Output the [x, y] coordinate of the center of the cell containing the given text.  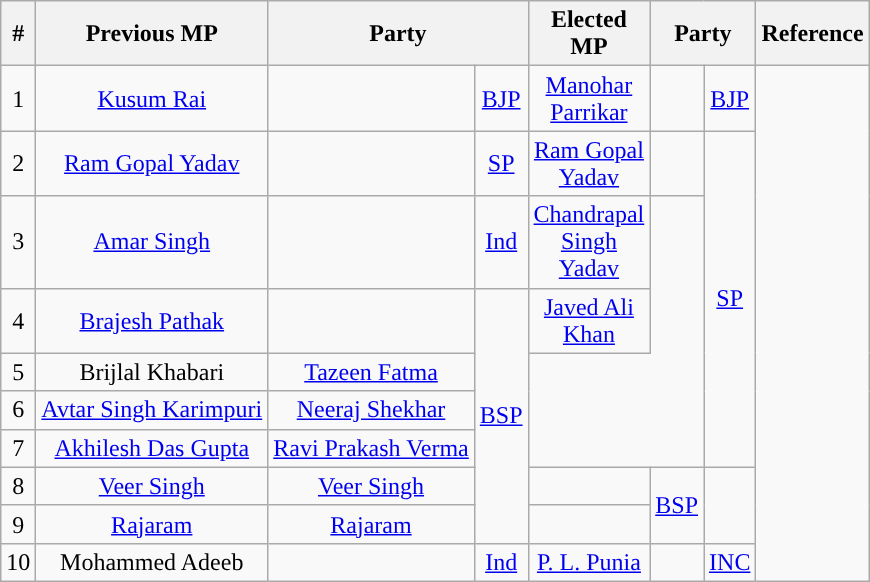
Neeraj Shekhar [372, 410]
# [18, 34]
6 [18, 410]
Mohammed Adeeb [152, 562]
Previous MP [152, 34]
5 [18, 372]
1 [18, 98]
Avtar Singh Karimpuri [152, 410]
Ravi Prakash Verma [372, 448]
3 [18, 242]
9 [18, 524]
Amar Singh [152, 242]
Tazeen Fatma [372, 372]
Kusum Rai [152, 98]
2 [18, 164]
P. L. Punia [589, 562]
INC [730, 562]
7 [18, 448]
10 [18, 562]
Chandrapal Singh Yadav [589, 242]
Javed Ali Khan [589, 320]
4 [18, 320]
Elected MP [589, 34]
Reference [812, 34]
8 [18, 486]
Manohar Parrikar [589, 98]
Akhilesh Das Gupta [152, 448]
Brijlal Khabari [152, 372]
Brajesh Pathak [152, 320]
